Pinpoint the cell where the given text exists, returning its (x, y) midpoint coordinate. 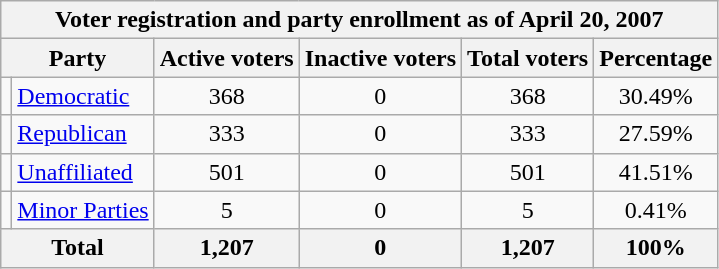
30.49% (656, 96)
Percentage (656, 58)
0.41% (656, 210)
Democratic (83, 96)
27.59% (656, 134)
Active voters (226, 58)
Minor Parties (83, 210)
Voter registration and party enrollment as of April 20, 2007 (360, 20)
Republican (83, 134)
Total voters (528, 58)
Inactive voters (380, 58)
Total (78, 248)
100% (656, 248)
41.51% (656, 172)
Unaffiliated (83, 172)
Party (78, 58)
